For the text-containing cell, return its midpoint in [X, Y] coordinate format. 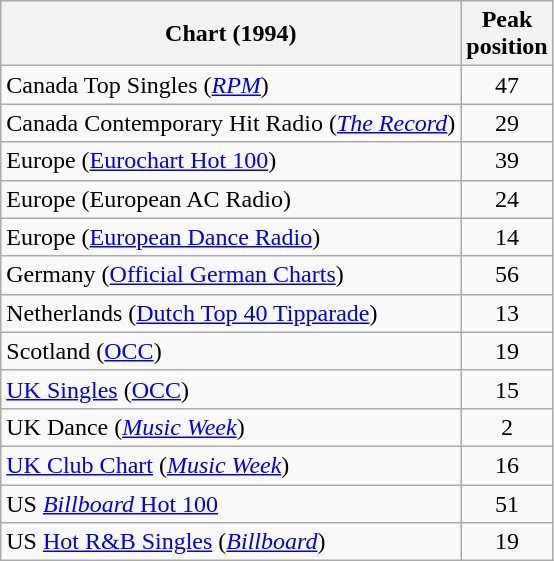
16 [507, 465]
29 [507, 123]
39 [507, 161]
UK Singles (OCC) [231, 389]
15 [507, 389]
Chart (1994) [231, 34]
51 [507, 503]
13 [507, 313]
56 [507, 275]
Canada Top Singles (RPM) [231, 85]
UK Dance (Music Week) [231, 427]
Germany (Official German Charts) [231, 275]
47 [507, 85]
US Billboard Hot 100 [231, 503]
Netherlands (Dutch Top 40 Tipparade) [231, 313]
UK Club Chart (Music Week) [231, 465]
US Hot R&B Singles (Billboard) [231, 542]
Europe (European AC Radio) [231, 199]
Canada Contemporary Hit Radio (The Record) [231, 123]
Scotland (OCC) [231, 351]
Europe (Eurochart Hot 100) [231, 161]
Peakposition [507, 34]
Europe (European Dance Radio) [231, 237]
24 [507, 199]
14 [507, 237]
2 [507, 427]
